Determine the [X, Y] coordinate at the center of the cell enclosing the given text.  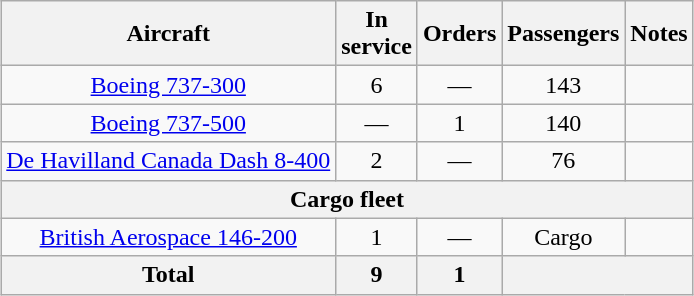
Total [168, 275]
British Aerospace 146-200 [168, 237]
9 [377, 275]
6 [377, 85]
2 [377, 161]
Passengers [564, 34]
Cargo fleet [347, 199]
Aircraft [168, 34]
140 [564, 123]
De Havilland Canada Dash 8-400 [168, 161]
Cargo [564, 237]
In service [377, 34]
Boeing 737-500 [168, 123]
Notes [659, 34]
Boeing 737-300 [168, 85]
143 [564, 85]
Orders [459, 34]
76 [564, 161]
